Output the [x, y] coordinate of the center of the cell containing the given text.  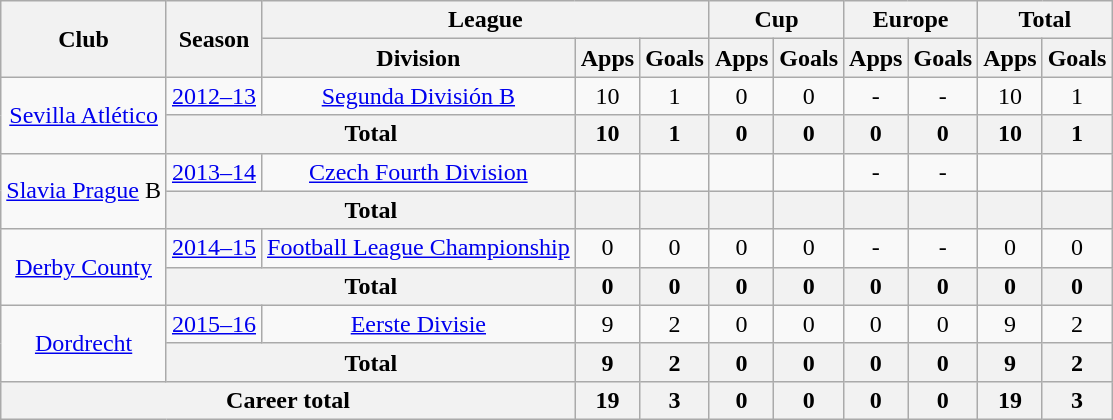
2015–16 [214, 324]
2012–13 [214, 96]
Eerste Divisie [419, 324]
Europe [911, 20]
Cup [776, 20]
Dordrecht [84, 343]
Slavia Prague B [84, 191]
Season [214, 39]
Czech Fourth Division [419, 172]
2013–14 [214, 172]
2014–15 [214, 248]
Segunda División B [419, 96]
Career total [288, 400]
Club [84, 39]
Division [419, 58]
Sevilla Atlético [84, 115]
Derby County [84, 267]
League [486, 20]
Football League Championship [419, 248]
